Find where the given text appears and provide that cell's center as [x, y] coordinate. 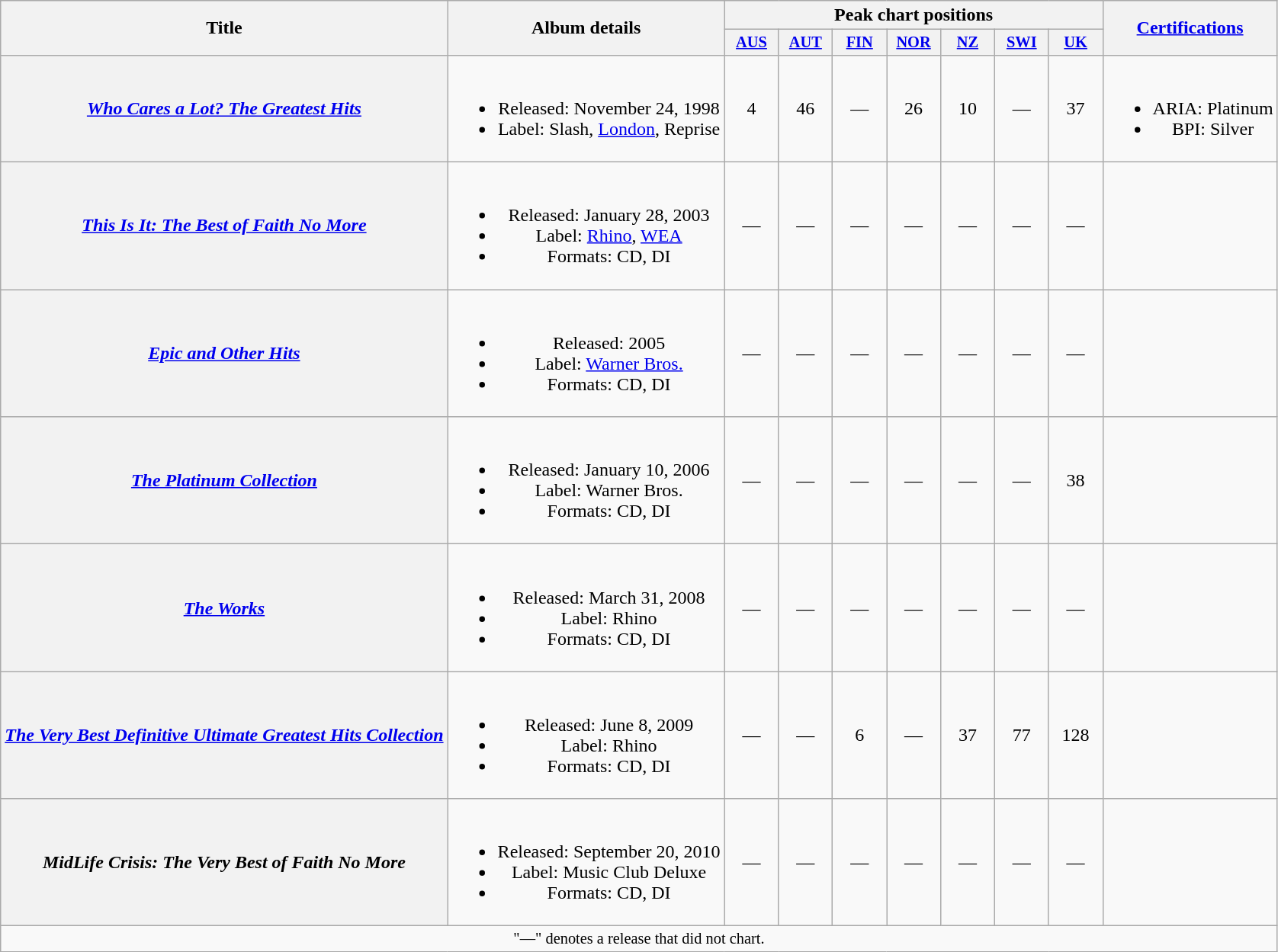
ARIA: PlatinumBPI: Silver [1190, 108]
Certifications [1190, 28]
MidLife Crisis: The Very Best of Faith No More [224, 863]
AUT [805, 43]
Album details [586, 28]
"—" denotes a release that did not chart. [639, 939]
Released: November 24, 1998Label: Slash, London, Reprise [586, 108]
The Platinum Collection [224, 480]
Released: January 10, 2006Label: Warner Bros.Formats: CD, DI [586, 480]
AUS [752, 43]
6 [860, 735]
4 [752, 108]
77 [1022, 735]
The Very Best Definitive Ultimate Greatest Hits Collection [224, 735]
Title [224, 28]
Peak chart positions [914, 15]
Released: March 31, 2008Label: RhinoFormats: CD, DI [586, 608]
UK [1075, 43]
Released: June 8, 2009Label: RhinoFormats: CD, DI [586, 735]
Who Cares a Lot? The Greatest Hits [224, 108]
The Works [224, 608]
38 [1075, 480]
Epic and Other Hits [224, 354]
10 [967, 108]
Released: September 20, 2010Label: Music Club DeluxeFormats: CD, DI [586, 863]
46 [805, 108]
This Is It: The Best of Faith No More [224, 226]
Released: 2005Label: Warner Bros.Formats: CD, DI [586, 354]
FIN [860, 43]
SWI [1022, 43]
26 [914, 108]
NOR [914, 43]
Released: January 28, 2003Label: Rhino, WEAFormats: CD, DI [586, 226]
128 [1075, 735]
NZ [967, 43]
